Search for the cell housing the specified text and yield its (x, y) center coordinate. 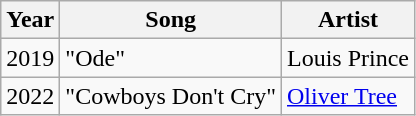
Artist (348, 20)
Song (171, 20)
Year (30, 20)
Louis Prince (348, 58)
2022 (30, 96)
"Ode" (171, 58)
2019 (30, 58)
"Cowboys Don't Cry" (171, 96)
Oliver Tree (348, 96)
